Provide the [X, Y] coordinate of the cell's center where the given text is located.  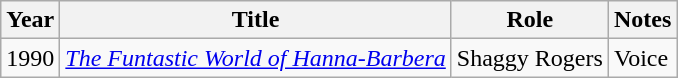
1990 [30, 58]
Shaggy Rogers [530, 58]
Year [30, 20]
Notes [642, 20]
Title [256, 20]
Voice [642, 58]
The Funtastic World of Hanna-Barbera [256, 58]
Role [530, 20]
